Capture the cell that displays the provided text and extract its [x, y] central coordinate. 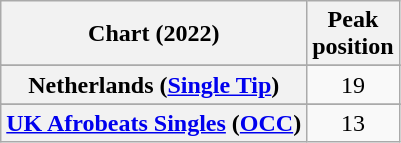
13 [353, 123]
Chart (2022) [154, 34]
Peak position [353, 34]
UK Afrobeats Singles (OCC) [154, 123]
19 [353, 85]
Netherlands (Single Tip) [154, 85]
